Capture the cell that displays the provided text and extract its (X, Y) central coordinate. 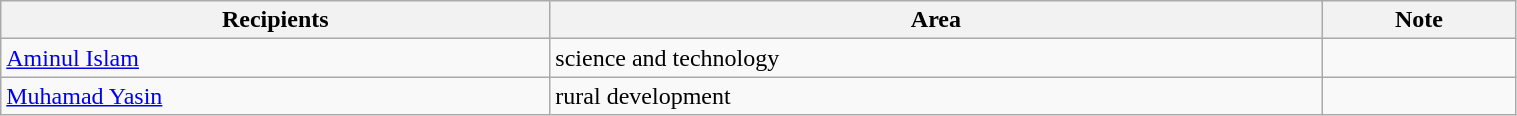
rural development (936, 96)
Note (1419, 20)
science and technology (936, 58)
Aminul Islam (276, 58)
Area (936, 20)
Recipients (276, 20)
Muhamad Yasin (276, 96)
